Extract the [x, y] coordinate from the center of the cell holding the provided text.  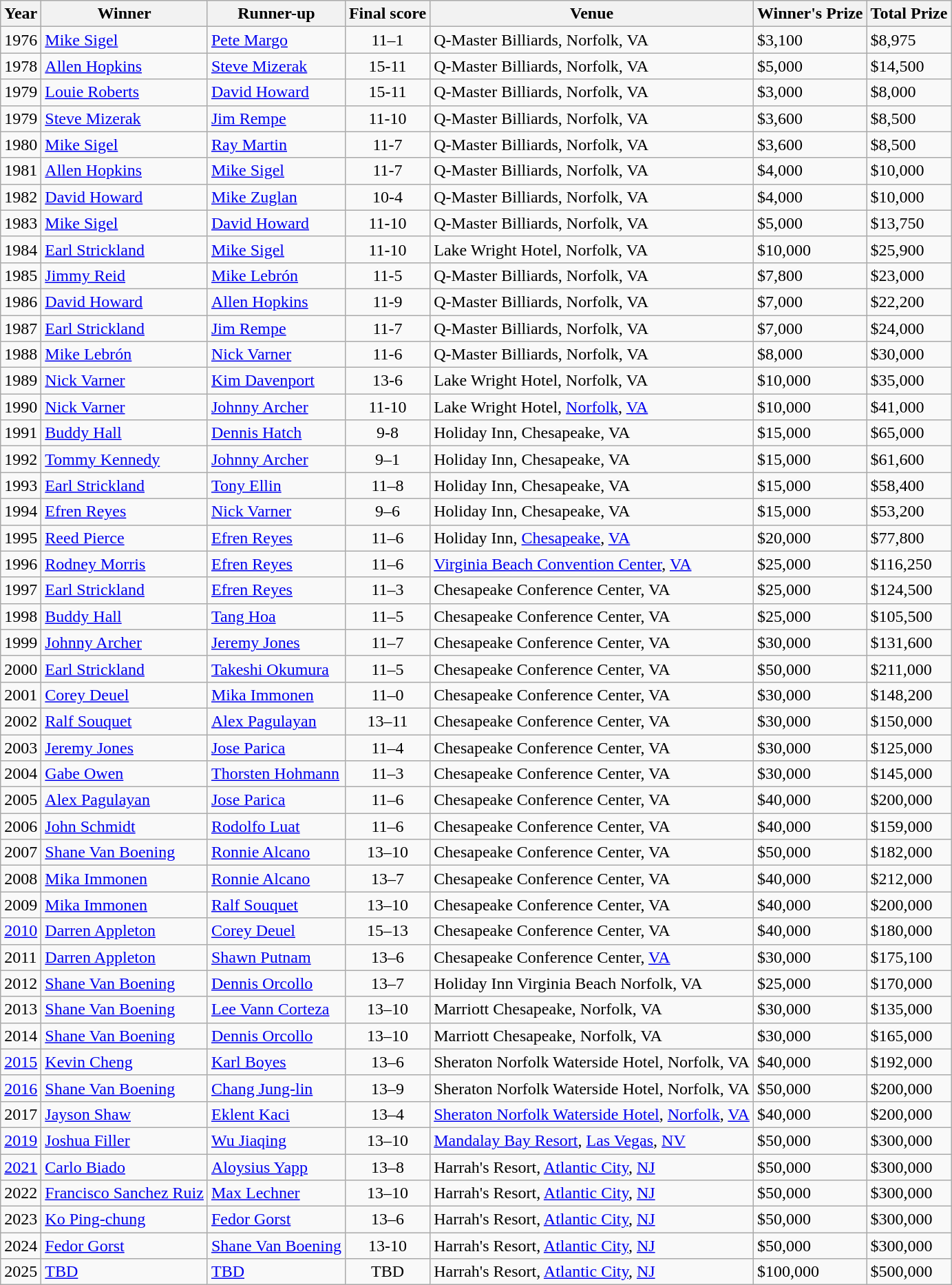
Carlo Biado [125, 1167]
Lee Vann Corteza [276, 1010]
2001 [21, 695]
2016 [21, 1088]
$20,000 [810, 538]
Tony Ellin [276, 485]
1987 [21, 328]
13-10 [387, 1246]
Mike Zuglan [276, 197]
$182,000 [909, 853]
10-4 [387, 197]
Rodney Morris [125, 564]
$8,975 [909, 40]
$25,900 [909, 249]
$192,000 [909, 1062]
11–0 [387, 695]
$23,000 [909, 275]
2012 [21, 983]
$135,000 [909, 1010]
1998 [21, 616]
$500,000 [909, 1272]
Kevin Cheng [125, 1062]
11-9 [387, 302]
Francisco Sanchez Ruiz [125, 1193]
Reed Pierce [125, 538]
2023 [21, 1220]
Tommy Kennedy [125, 459]
1994 [21, 512]
1983 [21, 223]
$77,800 [909, 538]
2021 [21, 1167]
1992 [21, 459]
1986 [21, 302]
Final score [387, 14]
1981 [21, 171]
1988 [21, 355]
2007 [21, 853]
$100,000 [810, 1272]
$175,100 [909, 957]
1993 [21, 485]
$24,000 [909, 328]
Shawn Putnam [276, 957]
1984 [21, 249]
Mandalay Bay Resort, Las Vegas, NV [592, 1140]
2004 [21, 774]
2024 [21, 1246]
Eklent Kaci [276, 1114]
Joshua Filler [125, 1140]
$61,600 [909, 459]
$145,000 [909, 774]
15–13 [387, 931]
2000 [21, 669]
2006 [21, 826]
11–8 [387, 485]
1997 [21, 590]
11–1 [387, 40]
1976 [21, 40]
9-8 [387, 433]
1982 [21, 197]
$105,500 [909, 616]
Kim Davenport [276, 381]
Holiday Inn Virginia Beach Norfolk, VA [592, 983]
$159,000 [909, 826]
2011 [21, 957]
2025 [21, 1272]
$180,000 [909, 931]
Jimmy Reid [125, 275]
Winner's Prize [810, 14]
$7,800 [810, 275]
Chang Jung-lin [276, 1088]
Venue [592, 14]
$170,000 [909, 983]
1980 [21, 145]
Ko Ping-chung [125, 1220]
Max Lechner [276, 1193]
$212,000 [909, 879]
$211,000 [909, 669]
2005 [21, 800]
1991 [21, 433]
Jayson Shaw [125, 1114]
9–1 [387, 459]
$35,000 [909, 381]
Karl Boyes [276, 1062]
Gabe Owen [125, 774]
1978 [21, 66]
13–4 [387, 1114]
$65,000 [909, 433]
11-5 [387, 275]
2010 [21, 931]
2002 [21, 721]
$131,600 [909, 642]
1990 [21, 407]
Winner [125, 14]
13-6 [387, 381]
Dennis Hatch [276, 433]
$165,000 [909, 1036]
Virginia Beach Convention Center, VA [592, 564]
1999 [21, 642]
Pete Margo [276, 40]
Louie Roberts [125, 92]
$41,000 [909, 407]
$14,500 [909, 66]
$148,200 [909, 695]
$58,400 [909, 485]
2017 [21, 1114]
2008 [21, 879]
13–9 [387, 1088]
Aloysius Yapp [276, 1167]
2019 [21, 1140]
$124,500 [909, 590]
2013 [21, 1010]
$13,750 [909, 223]
$53,200 [909, 512]
9–6 [387, 512]
$125,000 [909, 747]
Rodolfo Luat [276, 826]
2003 [21, 747]
1985 [21, 275]
11–4 [387, 747]
2022 [21, 1193]
2014 [21, 1036]
Thorsten Hohmann [276, 774]
Takeshi Okumura [276, 669]
$116,250 [909, 564]
$3,000 [810, 92]
$150,000 [909, 721]
2009 [21, 905]
Year [21, 14]
2015 [21, 1062]
Runner-up [276, 14]
11–7 [387, 642]
Tang Hoa [276, 616]
$3,100 [810, 40]
1995 [21, 538]
1989 [21, 381]
Total Prize [909, 14]
13–11 [387, 721]
1996 [21, 564]
$22,200 [909, 302]
John Schmidt [125, 826]
Ray Martin [276, 145]
Wu Jiaqing [276, 1140]
13–8 [387, 1167]
11-6 [387, 355]
